For the text-containing cell, return its midpoint in (x, y) coordinate format. 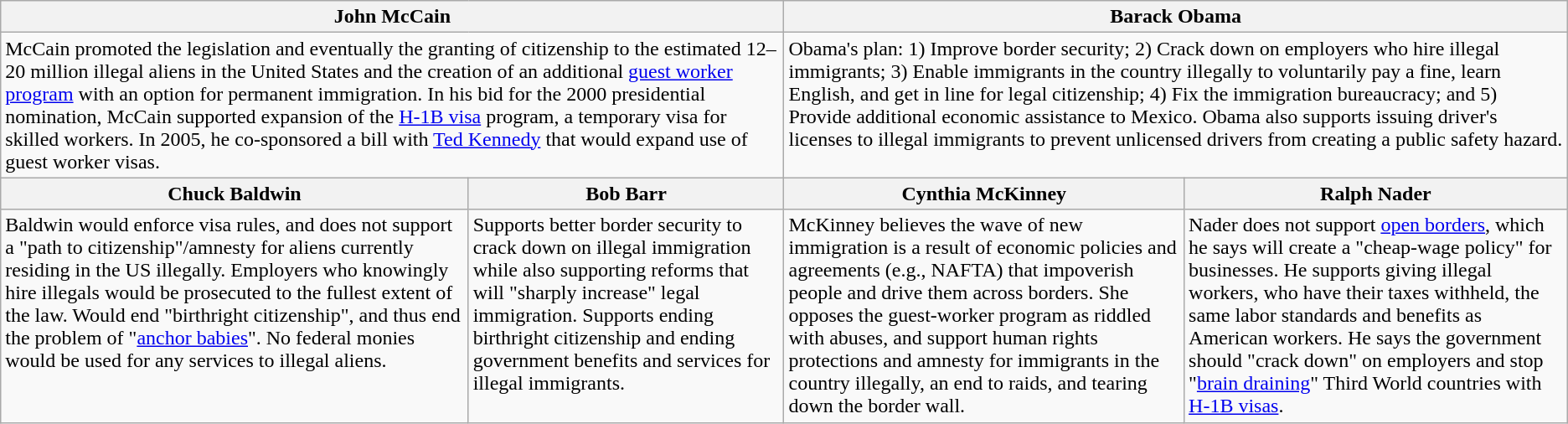
Barack Obama (1176, 17)
Ralph Nader (1376, 194)
John McCain (392, 17)
Bob Barr (627, 194)
Chuck Baldwin (235, 194)
Cynthia McKinney (984, 194)
